For the text-containing cell, return its midpoint in [X, Y] coordinate format. 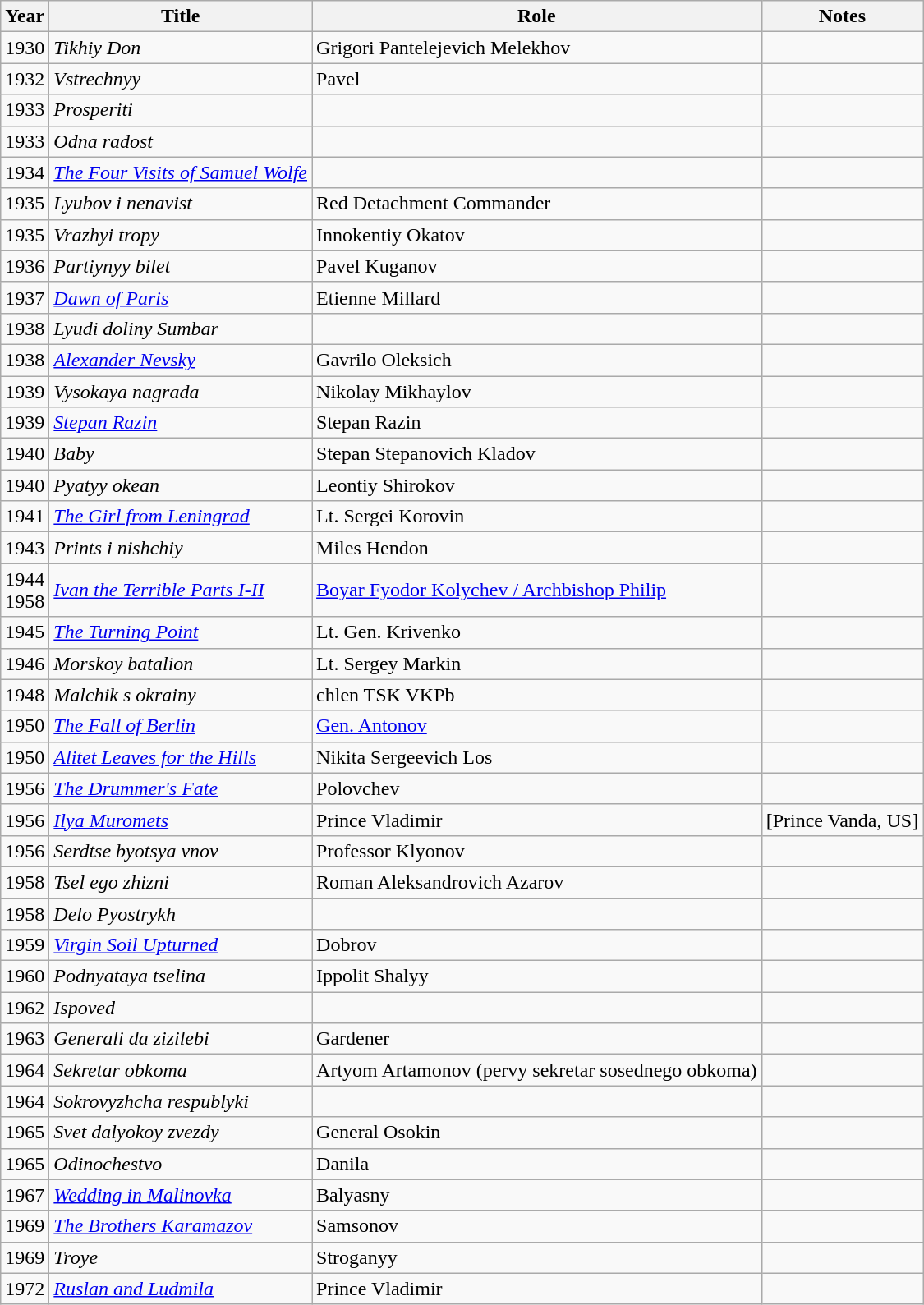
Year [25, 16]
Morskoy batalion [181, 664]
Lyubov i nenavist [181, 204]
Sekretar obkoma [181, 1070]
The Four Visits of Samuel Wolfe [181, 172]
Gen. Antonov [537, 726]
1941 [25, 517]
Alitet Leaves for the Hills [181, 757]
Alexander Nevsky [181, 360]
1948 [25, 695]
1967 [25, 1195]
Ivan the Terrible Parts I-II [181, 590]
1943 [25, 548]
1932 [25, 79]
Troye [181, 1257]
Pavel [537, 79]
Ruslan and Ludmila [181, 1289]
Podnyataya tselina [181, 976]
Ilya Muromets [181, 820]
Prosperiti [181, 110]
Ippolit Shalyy [537, 976]
Innokentiy Okatov [537, 235]
Professor Klyonov [537, 851]
General Osokin [537, 1133]
Stepan Stepanovich Kladov [537, 454]
Boyar Fyodor Kolychev / Archbishop Philip [537, 590]
Danila [537, 1164]
Tikhiy Don [181, 48]
Stroganyy [537, 1257]
chlen TSK VKPb [537, 695]
Pavel Kuganov [537, 266]
Partiynyy bilet [181, 266]
Lt. Sergey Markin [537, 664]
Red Detachment Commander [537, 204]
1934 [25, 172]
Gardener [537, 1039]
Artyom Artamonov (pervy sekretar sosednego obkoma) [537, 1070]
1936 [25, 266]
1937 [25, 297]
Svet dalyokoy zvezdy [181, 1133]
Wedding in Malinovka [181, 1195]
Odinochestvo [181, 1164]
Vysokaya nagrada [181, 392]
Dobrov [537, 945]
Tsel ego zhizni [181, 882]
Ispoved [181, 1008]
Samsonov [537, 1226]
Role [537, 16]
1962 [25, 1008]
Leontiy Shirokov [537, 485]
[Prince Vanda, US] [843, 820]
1959 [25, 945]
Dawn of Paris [181, 297]
The Girl from Leningrad [181, 517]
Title [181, 16]
Generali da zizilebi [181, 1039]
Virgin Soil Upturned [181, 945]
Nikolay Mikhaylov [537, 392]
Lt. Sergei Korovin [537, 517]
1963 [25, 1039]
The Drummer's Fate [181, 788]
Etienne Millard [537, 297]
Sokrovyzhcha respublyki [181, 1101]
1945 [25, 632]
Vrazhyi tropy [181, 235]
19441958 [25, 590]
1946 [25, 664]
Malchik s okrainy [181, 695]
Baby [181, 454]
1960 [25, 976]
Miles Hendon [537, 548]
Pyatyy okean [181, 485]
Lt. Gen. Krivenko [537, 632]
Delo Pyostrykh [181, 914]
Balyasny [537, 1195]
Roman Aleksandrovich Azarov [537, 882]
The Brothers Karamazov [181, 1226]
Serdtse byotsya vnov [181, 851]
Prints i nishchiy [181, 548]
Odna radost [181, 141]
1930 [25, 48]
Lyudi doliny Sumbar [181, 329]
Notes [843, 16]
The Turning Point [181, 632]
Gavrilo Oleksich [537, 360]
The Fall of Berlin [181, 726]
Nikita Sergeevich Los [537, 757]
1972 [25, 1289]
Polovchev [537, 788]
Grigori Pantelejevich Melekhov [537, 48]
Vstrechnyy [181, 79]
